For the text-containing cell, return its midpoint in [X, Y] coordinate format. 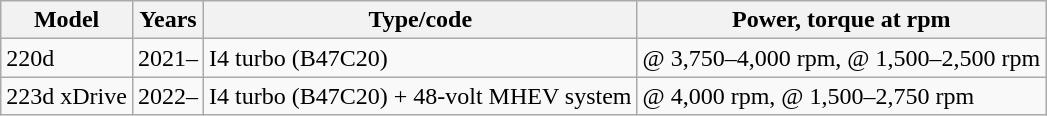
223d xDrive [67, 96]
Power, torque at rpm [842, 20]
Model [67, 20]
@ 4,000 rpm, @ 1,500–2,750 rpm [842, 96]
2022– [168, 96]
2021– [168, 58]
Type/code [420, 20]
I4 turbo (B47C20) [420, 58]
Years [168, 20]
I4 turbo (B47C20) + 48-volt MHEV system [420, 96]
@ 3,750–4,000 rpm, @ 1,500–2,500 rpm [842, 58]
220d [67, 58]
